Return the [x, y] coordinate for the center point of the cell that contains the specified text.  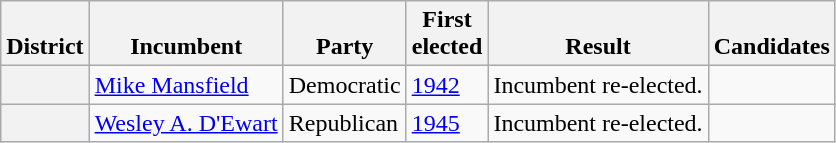
Candidates [772, 34]
Firstelected [447, 34]
Wesley A. D'Ewart [186, 123]
Result [598, 34]
Republican [344, 123]
1942 [447, 85]
District [45, 34]
Incumbent [186, 34]
Democratic [344, 85]
Party [344, 34]
Mike Mansfield [186, 85]
1945 [447, 123]
